Return the [x, y] coordinate for the center point of the cell that contains the specified text.  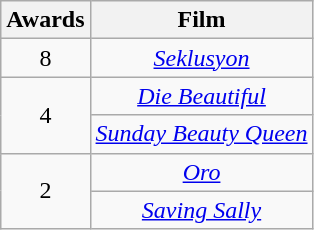
Oro [202, 172]
Sunday Beauty Queen [202, 134]
4 [46, 115]
Film [202, 20]
Die Beautiful [202, 96]
8 [46, 58]
2 [46, 191]
Saving Sally [202, 210]
Seklusyon [202, 58]
Awards [46, 20]
